Return the [X, Y] coordinate for the center point of the cell that contains the specified text.  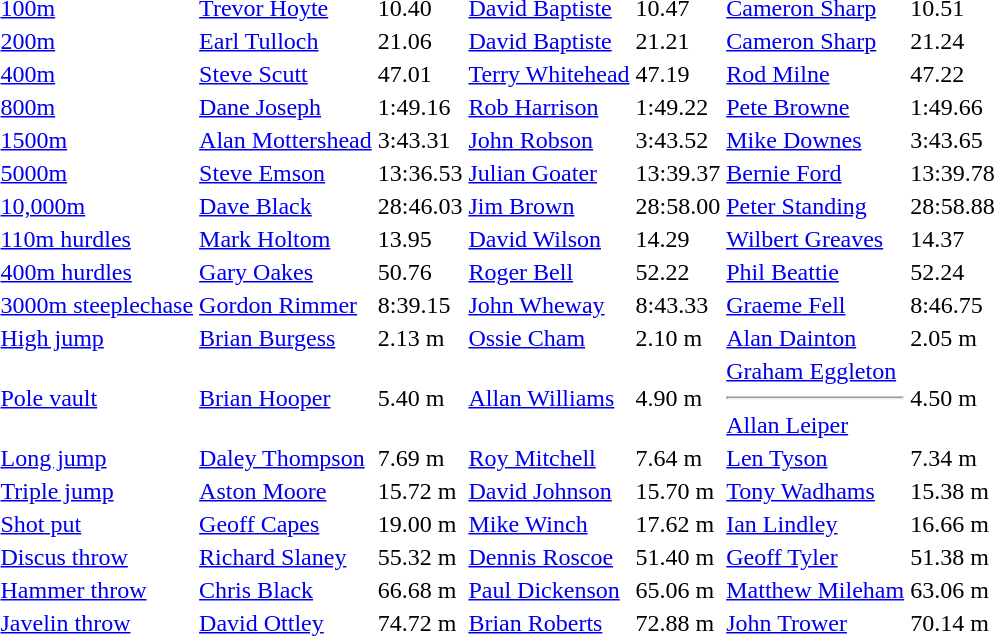
Daley Thompson [286, 458]
Dennis Roscoe [549, 557]
Rob Harrison [549, 107]
Allan Williams [549, 398]
Gary Oakes [286, 272]
3:43.31 [420, 140]
Brian Burgess [286, 338]
4.90 m [678, 398]
Tony Wadhams [816, 491]
Richard Slaney [286, 557]
1:49.16 [420, 107]
Matthew Mileham [816, 590]
52.22 [678, 272]
David Johnson [549, 491]
Jim Brown [549, 206]
50.76 [420, 272]
Graeme Fell [816, 305]
Steve Scutt [286, 74]
Cameron Sharp [816, 41]
13.95 [420, 239]
Phil Beattie [816, 272]
Alan Dainton [816, 338]
17.62 m [678, 524]
47.01 [420, 74]
2.10 m [678, 338]
Graham Eggleton Allan Leiper [816, 398]
Brian Hooper [286, 398]
15.72 m [420, 491]
8:39.15 [420, 305]
Mike Winch [549, 524]
28:58.00 [678, 206]
66.68 m [420, 590]
47.19 [678, 74]
Gordon Rimmer [286, 305]
Peter Standing [816, 206]
Wilbert Greaves [816, 239]
55.32 m [420, 557]
Terry Whitehead [549, 74]
Chris Black [286, 590]
13:36.53 [420, 173]
Geoff Capes [286, 524]
15.70 m [678, 491]
John Robson [549, 140]
51.40 m [678, 557]
Bernie Ford [816, 173]
Dane Joseph [286, 107]
Ian Lindley [816, 524]
21.06 [420, 41]
Len Tyson [816, 458]
Paul Dickenson [549, 590]
Roy Mitchell [549, 458]
Pete Browne [816, 107]
Rod Milne [816, 74]
65.06 m [678, 590]
13:39.37 [678, 173]
Aston Moore [286, 491]
Mike Downes [816, 140]
19.00 m [420, 524]
Ossie Cham [549, 338]
Julian Goater [549, 173]
Mark Holtom [286, 239]
28:46.03 [420, 206]
5.40 m [420, 398]
14.29 [678, 239]
Dave Black [286, 206]
David Baptiste [549, 41]
David Wilson [549, 239]
2.13 m [420, 338]
21.21 [678, 41]
7.64 m [678, 458]
7.69 m [420, 458]
8:43.33 [678, 305]
Earl Tulloch [286, 41]
1:49.22 [678, 107]
Geoff Tyler [816, 557]
Roger Bell [549, 272]
Steve Emson [286, 173]
John Wheway [549, 305]
Alan Mottershead [286, 140]
3:43.52 [678, 140]
